Determine the (x, y) coordinate at the center of the cell enclosing the given text.  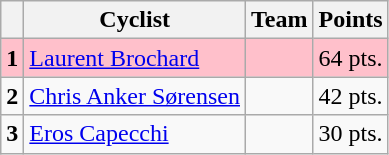
Cyclist (135, 20)
Chris Anker Sørensen (135, 96)
42 pts. (350, 96)
Points (350, 20)
Eros Capecchi (135, 134)
64 pts. (350, 58)
Team (280, 20)
2 (12, 96)
3 (12, 134)
Laurent Brochard (135, 58)
1 (12, 58)
30 pts. (350, 134)
